Extract the (x, y) coordinate from the center of the cell holding the provided text.  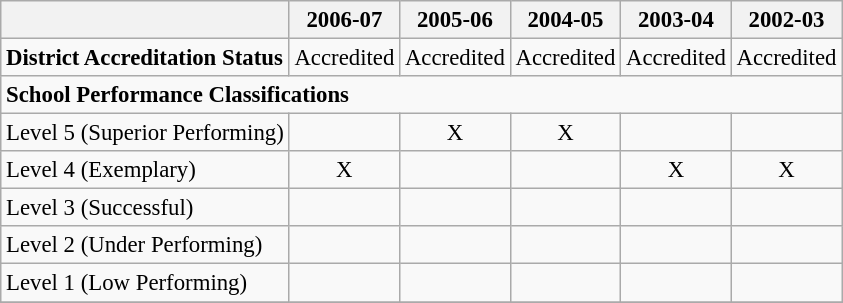
Level 2 (Under Performing) (145, 245)
Level 1 (Low Performing) (145, 283)
Level 5 (Superior Performing) (145, 133)
2002-03 (786, 20)
2003-04 (676, 20)
2006-07 (344, 20)
Level 4 (Exemplary) (145, 170)
2004-05 (566, 20)
District Accreditation Status (145, 58)
2005-06 (456, 20)
School Performance Classifications (422, 95)
Level 3 (Successful) (145, 208)
